Locate the cell with the specified text and output its (X, Y) center coordinate. 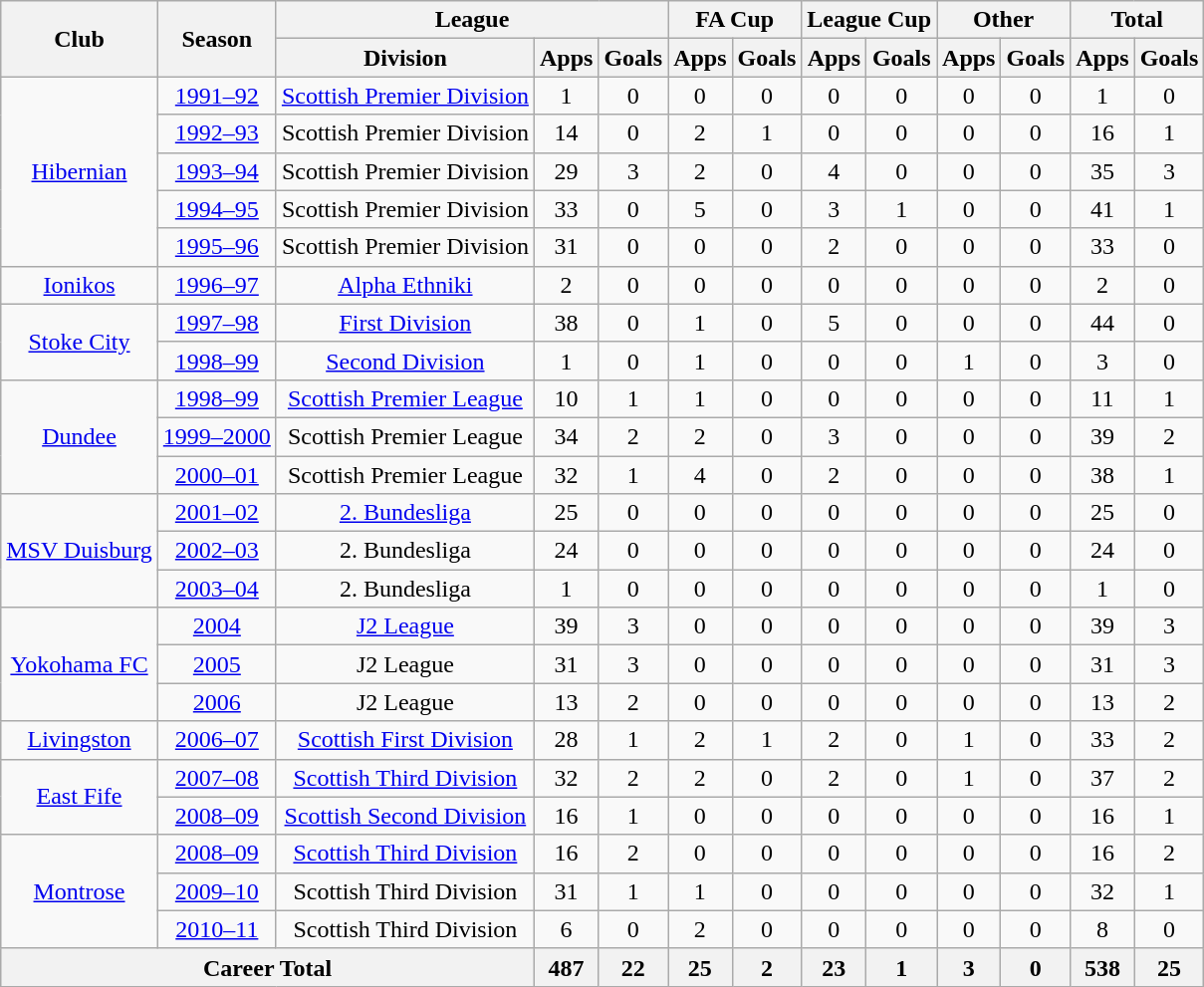
34 (566, 436)
37 (1102, 778)
2005 (217, 664)
1999–2000 (217, 436)
Second Division (404, 361)
1992–93 (217, 133)
44 (1102, 323)
Ionikos (80, 285)
538 (1102, 967)
2004 (217, 626)
23 (835, 967)
East Fife (80, 797)
487 (566, 967)
Season (217, 39)
11 (1102, 398)
League (472, 20)
1995–96 (217, 247)
2002–03 (217, 551)
League Cup (869, 20)
Montrose (80, 891)
2003–04 (217, 589)
1993–94 (217, 171)
Alpha Ethniki (404, 285)
Club (80, 39)
Career Total (268, 967)
35 (1102, 171)
Hibernian (80, 171)
29 (566, 171)
Scottish First Division (404, 740)
41 (1102, 209)
FA Cup (735, 20)
1994–95 (217, 209)
Yokohama FC (80, 664)
Stoke City (80, 342)
Scottish Second Division (404, 816)
Total (1137, 20)
2006 (217, 702)
2000–01 (217, 475)
Dundee (80, 436)
2007–08 (217, 778)
2010–11 (217, 929)
Livingston (80, 740)
MSV Duisburg (80, 551)
14 (566, 133)
1996–97 (217, 285)
1991–92 (217, 96)
Other (1004, 20)
22 (633, 967)
28 (566, 740)
10 (566, 398)
6 (566, 929)
2009–10 (217, 891)
1997–98 (217, 323)
2006–07 (217, 740)
First Division (404, 323)
Division (404, 58)
8 (1102, 929)
2001–02 (217, 513)
